From the cell containing the given text, extract its center point as (X, Y) coordinate. 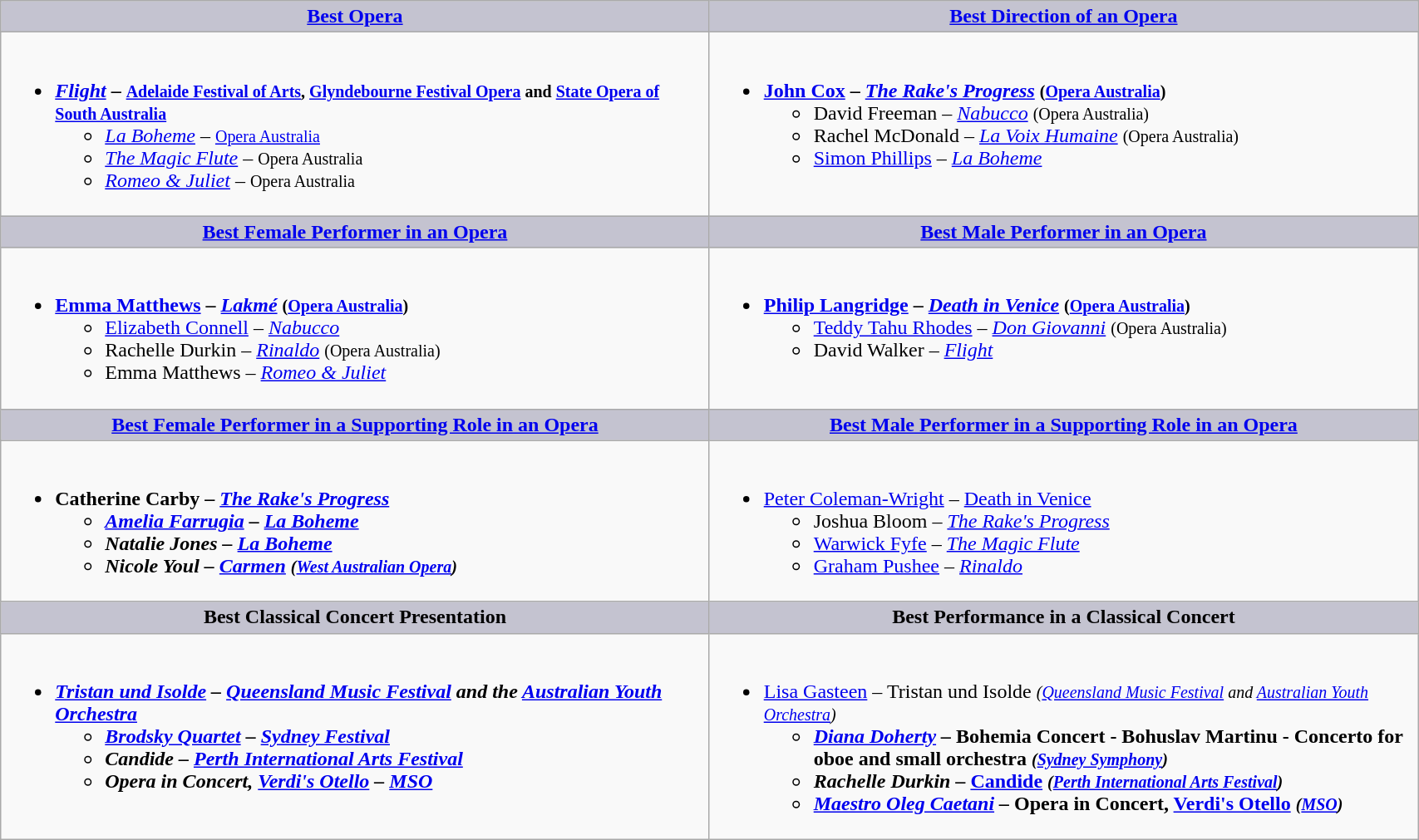
Emma Matthews – Lakmé (Opera Australia)Elizabeth Connell – NabuccoRachelle Durkin – Rinaldo (Opera Australia)Emma Matthews – Romeo & Juliet (355, 328)
Philip Langridge – Death in Venice (Opera Australia)Teddy Tahu Rhodes – Don Giovanni (Opera Australia)David Walker – Flight (1063, 328)
Peter Coleman-Wright – Death in VeniceJoshua Bloom – The Rake's ProgressWarwick Fyfe – The Magic FluteGraham Pushee – Rinaldo (1063, 521)
Best Male Performer in a Supporting Role in an Opera (1063, 425)
Catherine Carby – The Rake's ProgressAmelia Farrugia – La BohemeNatalie Jones – La BohemeNicole Youl – Carmen (West Australian Opera) (355, 521)
Best Female Performer in a Supporting Role in an Opera (355, 425)
Best Female Performer in an Opera (355, 232)
Best Performance in a Classical Concert (1063, 617)
Best Male Performer in an Opera (1063, 232)
Best Classical Concert Presentation (355, 617)
Best Direction of an Opera (1063, 17)
Best Opera (355, 17)
